Return the [x, y] coordinate for the center point of the cell that contains the specified text.  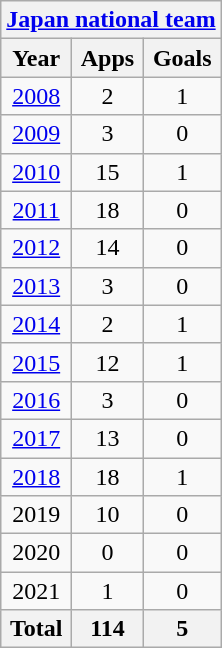
2015 [36, 362]
12 [108, 362]
2009 [36, 134]
2014 [36, 324]
14 [108, 248]
2016 [36, 400]
13 [108, 438]
2021 [36, 591]
2010 [36, 172]
5 [182, 629]
2011 [36, 210]
2018 [36, 477]
2019 [36, 515]
Total [36, 629]
114 [108, 629]
15 [108, 172]
2012 [36, 248]
Apps [108, 58]
2020 [36, 553]
Year [36, 58]
2013 [36, 286]
2017 [36, 438]
Goals [182, 58]
Japan national team [111, 20]
10 [108, 515]
2008 [36, 96]
